Determine the [X, Y] coordinate at the center of the cell enclosing the given text.  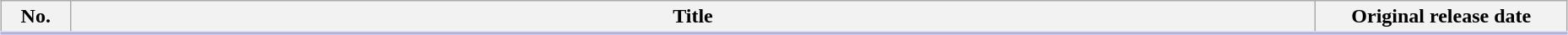
Original release date [1441, 17]
Title [693, 17]
No. [35, 17]
